Identify which cell holds the provided text, then report its [X, Y] central coordinate. 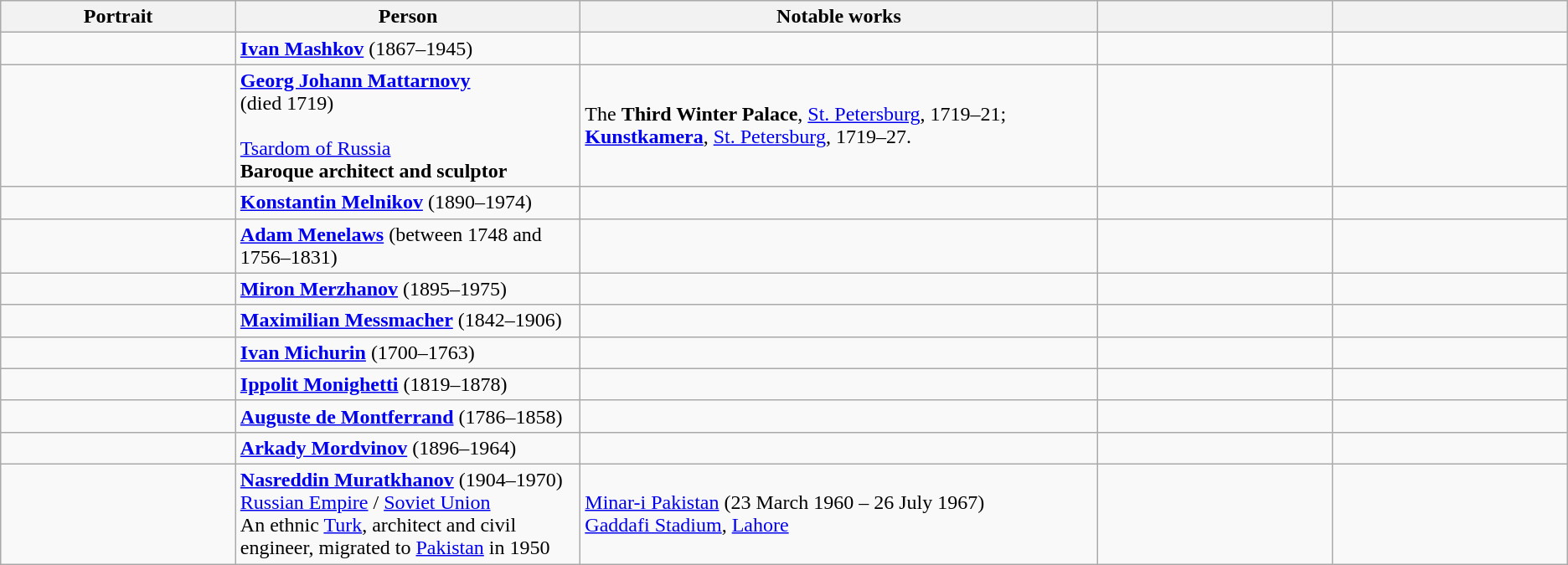
Georg Johann Mattarnovy (died 1719) Tsardom of RussiaBaroque architect and sculptor [407, 126]
Person [407, 17]
Arkady Mordvinov (1896–1964) [407, 448]
Portrait [119, 17]
Auguste de Montferrand (1786–1858) [407, 416]
Maximilian Messmacher (1842–1906) [407, 321]
Miron Merzhanov (1895–1975) [407, 289]
Ivan Mashkov (1867–1945) [407, 49]
Nasreddin Muratkhanov (1904–1970)Russian Empire / Soviet Union An ethnic Turk, architect and civil engineer, migrated to Pakistan in 1950 [407, 514]
Ivan Michurin (1700–1763) [407, 352]
Notable works [839, 17]
Adam Menelaws (between 1748 and 1756–1831) [407, 246]
Ippolit Monighetti (1819–1878) [407, 384]
Konstantin Melnikov (1890–1974) [407, 203]
The Third Winter Palace, St. Petersburg, 1719–21;Kunstkamera, St. Petersburg, 1719–27. [839, 126]
Minar-i Pakistan (23 March 1960 – 26 July 1967)Gaddafi Stadium, Lahore [839, 514]
